Scan for the cell matching the given text and deliver its [X, Y] coordinate at center. 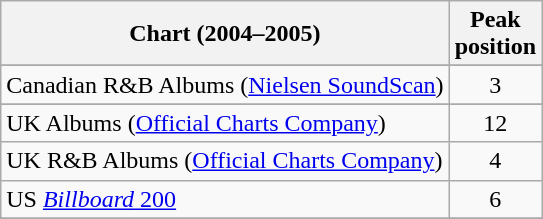
3 [495, 85]
Canadian R&B Albums (Nielsen SoundScan) [225, 85]
Chart (2004–2005) [225, 34]
Peakposition [495, 34]
4 [495, 161]
UK R&B Albums (Official Charts Company) [225, 161]
12 [495, 123]
UK Albums (Official Charts Company) [225, 123]
6 [495, 199]
US Billboard 200 [225, 199]
